Scan for the cell matching the given text and deliver its (X, Y) coordinate at center. 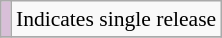
Indicates single release (116, 19)
